Return (x, y) of the center of cell containing provided text 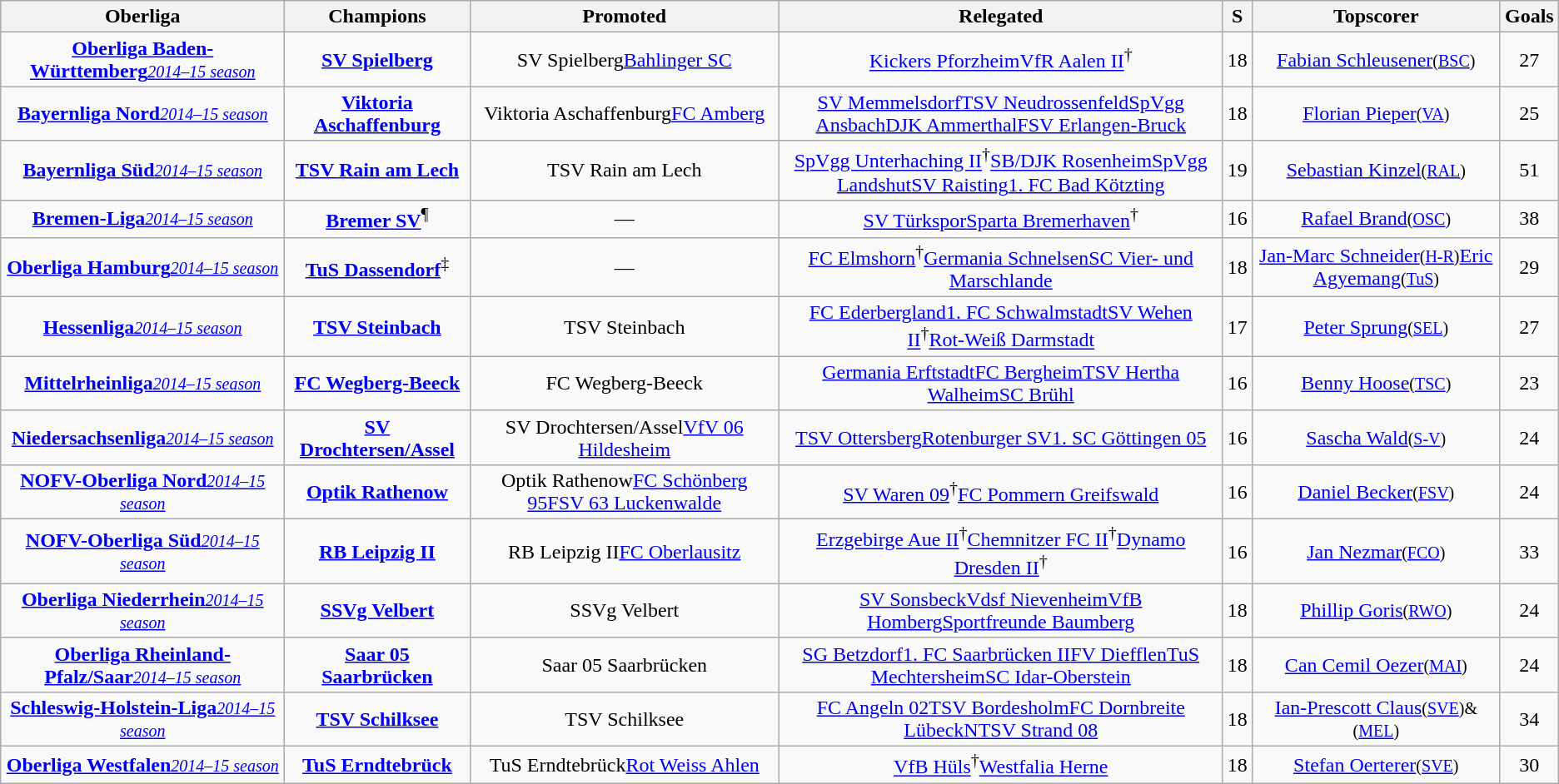
Oberliga Rheinland-Pfalz/Saar2014–15 season (143, 664)
Sascha Wald(S-V) (1376, 438)
VfB Hüls†Westfalia Herne (1001, 766)
Schleswig-Holstein-Liga2014–15 season (143, 719)
FC Angeln 02TSV BordesholmFC Dornbreite LübeckNTSV Strand 08 (1001, 719)
Can Cemil Oezer(MAI) (1376, 664)
Kickers PforzheimVfR Aalen II† (1001, 60)
Daniel Becker(FSV) (1376, 491)
Peter Sprung(SEL) (1376, 327)
SV Drochtersen/AsselVfV 06 Hildesheim (625, 438)
33 (1529, 551)
Oberliga Hamburg2014–15 season (143, 267)
SV Spielberg (377, 60)
51 (1529, 171)
Rafael Brand(OSC) (1376, 218)
TSV OttersbergRotenburger SV1. SC Göttingen 05 (1001, 438)
Sebastian Kinzel(RAL) (1376, 171)
23 (1529, 383)
Relegated (1001, 17)
Oberliga Niederrhein2014–15 season (143, 611)
SV Waren 09†FC Pommern Greifswald (1001, 491)
TuS ErndtebrückRot Weiss Ahlen (625, 766)
NOFV-Oberliga Nord2014–15 season (143, 491)
19 (1238, 171)
Erzgebirge Aue II†Chemnitzer FC II†Dynamo Dresden II† (1001, 551)
Oberliga Westfalen2014–15 season (143, 766)
FC Ederbergland1. FC SchwalmstadtSV Wehen II†Rot-Weiß Darmstadt (1001, 327)
Bayernliga Süd2014–15 season (143, 171)
Optik Rathenow (377, 491)
Viktoria AschaffenburgFC Amberg (625, 113)
29 (1529, 267)
Jan Nezmar(FCO) (1376, 551)
RB Leipzig IIFC Oberlausitz (625, 551)
SV Drochtersen/Assel (377, 438)
38 (1529, 218)
FC Elmshorn†Germania SchnelsenSC Vier- und Marschlande (1001, 267)
TuS Dassendorf‡ (377, 267)
SV TürksporSparta Bremerhaven† (1001, 218)
25 (1529, 113)
SG Betzdorf1. FC Saarbrücken IIFV DiefflenTuS MechtersheimSC Idar-Oberstein (1001, 664)
SpVgg Unterhaching II†SB/DJK RosenheimSpVgg LandshutSV Raisting1. FC Bad Kötzting (1001, 171)
Oberliga (143, 17)
Germania ErftstadtFC BergheimTSV Hertha WalheimSC Brühl (1001, 383)
Hessenliga2014–15 season (143, 327)
Ian-Prescott Claus(SVE)&(MEL) (1376, 719)
RB Leipzig II (377, 551)
17 (1238, 327)
SV SonsbeckVdsf NievenheimVfB HombergSportfreunde Baumberg (1001, 611)
Promoted (625, 17)
Oberliga Baden-Württemberg2014–15 season (143, 60)
Goals (1529, 17)
SV SpielbergBahlinger SC (625, 60)
Fabian Schleusener(BSC) (1376, 60)
Stefan Oerterer(SVE) (1376, 766)
Benny Hoose(TSC) (1376, 383)
Phillip Goris(RWO) (1376, 611)
Niedersachsenliga2014–15 season (143, 438)
Topscorer (1376, 17)
NOFV-Oberliga Süd2014–15 season (143, 551)
Champions (377, 17)
30 (1529, 766)
TuS Erndtebrück (377, 766)
Bremen-Liga2014–15 season (143, 218)
Florian Pieper(VA) (1376, 113)
SV MemmelsdorfTSV NeudrossenfeldSpVgg AnsbachDJK AmmerthalFSV Erlangen-Bruck (1001, 113)
Bayernliga Nord2014–15 season (143, 113)
S (1238, 17)
Mittelrheinliga2014–15 season (143, 383)
34 (1529, 719)
Optik RathenowFC Schönberg 95FSV 63 Luckenwalde (625, 491)
Viktoria Aschaffenburg (377, 113)
Jan-Marc Schneider(H-R)Eric Agyemang(TuS) (1376, 267)
Bremer SV¶ (377, 218)
